For the text-containing cell, return its midpoint in [X, Y] coordinate format. 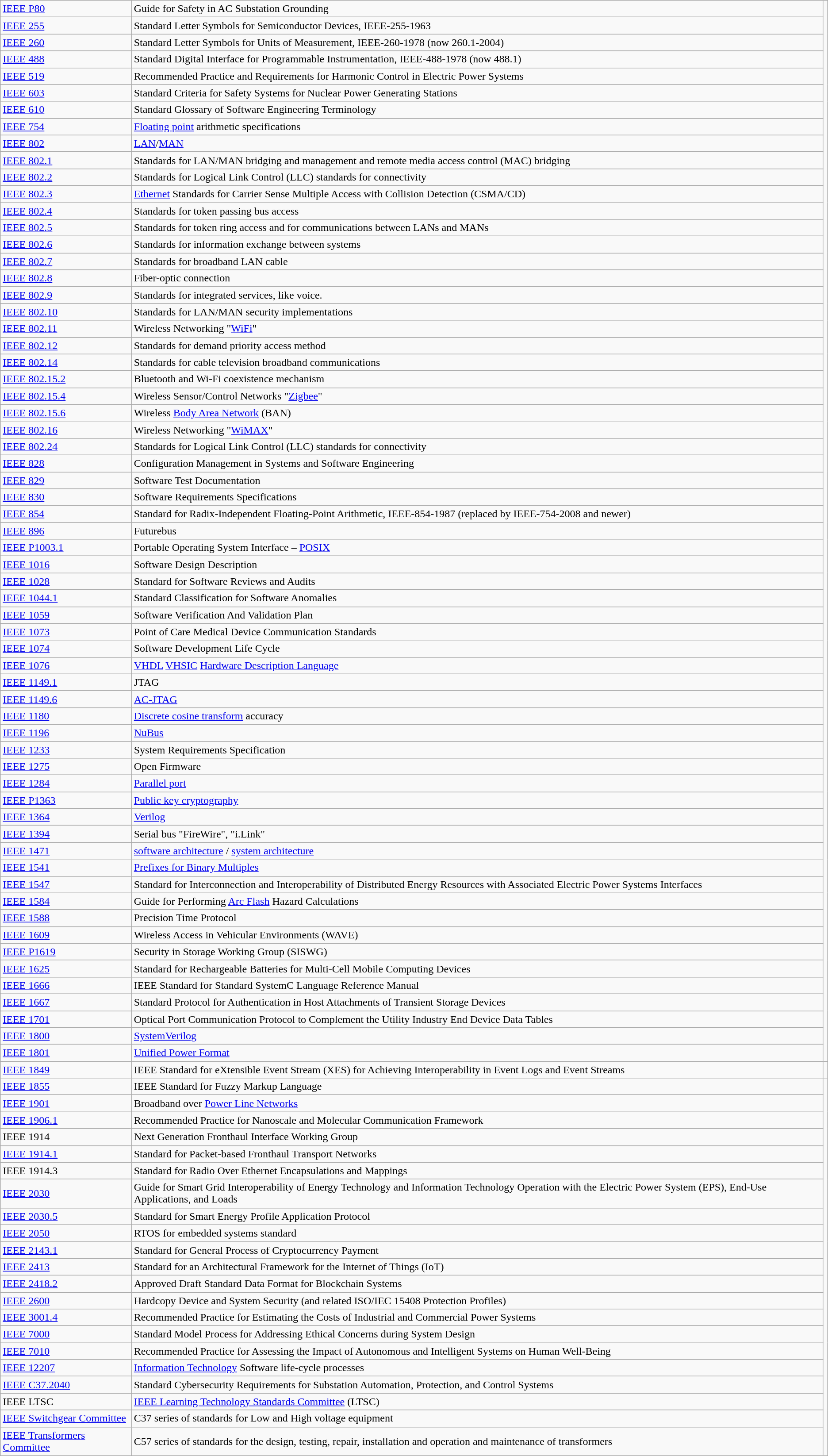
Standard Cybersecurity Requirements for Substation Automation, Protection, and Control Systems [477, 1385]
IEEE 802 [66, 143]
Wireless Networking "WiMAX" [477, 430]
IEEE P1619 [66, 952]
IEEE 2050 [66, 1233]
Software Requirements Specifications [477, 497]
IEEE 802.10 [66, 312]
IEEE 802.15.6 [66, 413]
IEEE 1284 [66, 784]
IEEE Switchgear Committee [66, 1418]
IEEE 2030.5 [66, 1216]
Ethernet Standards for Carrier Sense Multiple Access with Collision Detection (CSMA/CD) [477, 194]
IEEE 3001.4 [66, 1318]
IEEE 829 [66, 480]
IEEE 2600 [66, 1300]
IEEE P80 [66, 9]
IEEE 1701 [66, 1019]
Software Test Documentation [477, 480]
Next Generation Fronthaul Interface Working Group [477, 1137]
Standard for Smart Energy Profile Application Protocol [477, 1216]
IEEE 1073 [66, 632]
Standard for General Process of Cryptocurrency Payment [477, 1250]
NuBus [477, 733]
C37 series of standards for Low and High voltage equipment [477, 1418]
Standards for broadband LAN cable [477, 261]
Standard Letter Symbols for Semiconductor Devices, IEEE-255-1963 [477, 26]
IEEE 1541 [66, 868]
Software Verification And Validation Plan [477, 615]
IEEE P1363 [66, 800]
IEEE 1849 [66, 1070]
Standards for LAN/MAN bridging and management and remote media access control (MAC) bridging [477, 160]
IEEE 603 [66, 93]
IEEE 802.8 [66, 278]
C57 series of standards for the design, testing, repair, installation and operation and maintenance of transformers [477, 1441]
IEEE 802.2 [66, 177]
Configuration Management in Systems and Software Engineering [477, 463]
IEEE 1667 [66, 1002]
IEEE 854 [66, 514]
Verilog [477, 817]
Wireless Access in Vehicular Environments (WAVE) [477, 935]
Standards for cable television broadband communications [477, 362]
Precision Time Protocol [477, 918]
IEEE 1584 [66, 901]
IEEE 1149.6 [66, 699]
IEEE 1196 [66, 733]
Unified Power Format [477, 1053]
Standards for demand priority access method [477, 346]
IEEE 802.5 [66, 228]
Standards for integrated services, like voice. [477, 295]
Bluetooth and Wi-Fi coexistence mechanism [477, 379]
IEEE 1076 [66, 665]
IEEE 1547 [66, 884]
Information Technology Software life-cycle processes [477, 1368]
Broadband over Power Line Networks [477, 1103]
Discrete cosine transform accuracy [477, 716]
IEEE 1275 [66, 767]
IEEE 255 [66, 26]
Public key cryptography [477, 800]
IEEE 1028 [66, 581]
IEEE 896 [66, 531]
Standard for Rechargeable Batteries for Multi-Cell Mobile Computing Devices [477, 968]
IEEE 1044.1 [66, 598]
Wireless Networking "WiFi" [477, 329]
Standards for token passing bus access [477, 211]
IEEE 1625 [66, 968]
Parallel port [477, 784]
IEEE LTSC [66, 1402]
IEEE 802.9 [66, 295]
IEEE 1914 [66, 1137]
IEEE 1364 [66, 817]
SystemVerilog [477, 1036]
Security in Storage Working Group (SISWG) [477, 952]
IEEE 1914.3 [66, 1171]
IEEE 1906.1 [66, 1120]
Standards for information exchange between systems [477, 245]
IEEE 2418.2 [66, 1283]
IEEE 802.16 [66, 430]
IEEE Transformers Committee [66, 1441]
IEEE 802.24 [66, 446]
Recommended Practice for Estimating the Costs of Industrial and Commercial Power Systems [477, 1318]
System Requirements Specification [477, 750]
IEEE 1394 [66, 834]
IEEE 754 [66, 127]
IEEE 519 [66, 76]
Standard Model Process for Addressing Ethical Concerns during System Design [477, 1334]
Wireless Sensor/Control Networks "Zigbee" [477, 396]
IEEE 802.15.2 [66, 379]
Guide for Performing Arc Flash Hazard Calculations [477, 901]
IEEE 1180 [66, 716]
IEEE P1003.1 [66, 548]
IEEE 1666 [66, 985]
IEEE 802.12 [66, 346]
IEEE 1901 [66, 1103]
Prefixes for Binary Multiples [477, 868]
Serial bus "FireWire", "i.Link" [477, 834]
IEEE C37.2040 [66, 1385]
IEEE 610 [66, 110]
Futurebus [477, 531]
IEEE 12207 [66, 1368]
IEEE 2030 [66, 1194]
Optical Port Communication Protocol to Complement the Utility Industry End Device Data Tables [477, 1019]
Approved Draft Standard Data Format for Blockchain Systems [477, 1283]
IEEE 1800 [66, 1036]
IEEE 1588 [66, 918]
IEEE 802.4 [66, 211]
IEEE 7000 [66, 1334]
VHDL VHSIC Hardware Description Language [477, 665]
IEEE 7010 [66, 1351]
Portable Operating System Interface – POSIX [477, 548]
Wireless Body Area Network (BAN) [477, 413]
Standard for Packet-based Fronthaul Transport Networks [477, 1154]
IEEE 1855 [66, 1087]
IEEE Standard for Fuzzy Markup Language [477, 1087]
IEEE 1016 [66, 565]
Standards for LAN/MAN security implementations [477, 312]
IEEE 1074 [66, 649]
IEEE 488 [66, 59]
IEEE 828 [66, 463]
IEEE 1149.1 [66, 682]
Software Development Life Cycle [477, 649]
IEEE 802.14 [66, 362]
Open Firmware [477, 767]
IEEE 1914.1 [66, 1154]
Recommended Practice for Assessing the Impact of Autonomous and Intelligent Systems on Human Well-Being [477, 1351]
IEEE Standard for eXtensible Event Stream (XES) for Achieving Interoperability in Event Logs and Event Streams [477, 1070]
JTAG [477, 682]
Standard Digital Interface for Programmable Instrumentation, IEEE-488-1978 (now 488.1) [477, 59]
AC-JTAG [477, 699]
Standards for token ring access and for communications between LANs and MANs [477, 228]
IEEE 260 [66, 42]
IEEE 802.6 [66, 245]
Standard for Radio Over Ethernet Encapsulations and Mappings [477, 1171]
Standard Glossary of Software Engineering Terminology [477, 110]
Hardcopy Device and System Security (and related ISO/IEC 15408 Protection Profiles) [477, 1300]
Standard Criteria for Safety Systems for Nuclear Power Generating Stations [477, 93]
Floating point arithmetic specifications [477, 127]
LAN/MAN [477, 143]
Guide for Safety in AC Substation Grounding [477, 9]
IEEE Learning Technology Standards Committee (LTSC) [477, 1402]
Fiber-optic connection [477, 278]
Standard Letter Symbols for Units of Measurement, IEEE-260-1978 (now 260.1-2004) [477, 42]
Software Design Description [477, 565]
IEEE 802.3 [66, 194]
IEEE 802.7 [66, 261]
Point of Care Medical Device Communication Standards [477, 632]
IEEE 1471 [66, 851]
IEEE 2413 [66, 1267]
IEEE 2143.1 [66, 1250]
IEEE 830 [66, 497]
RTOS for embedded systems standard [477, 1233]
IEEE Standard for Standard SystemC Language Reference Manual [477, 985]
Standard Classification for Software Anomalies [477, 598]
software architecture / system architecture [477, 851]
Standard for Interconnection and Interoperability of Distributed Energy Resources with Associated Electric Power Systems Interfaces [477, 884]
Standard for Radix-Independent Floating-Point Arithmetic, IEEE-854-1987 (replaced by IEEE-754-2008 and newer) [477, 514]
Standard for Software Reviews and Audits [477, 581]
IEEE 802.11 [66, 329]
IEEE 802.1 [66, 160]
IEEE 1059 [66, 615]
Standard for an Architectural Framework for the Internet of Things (IoT) [477, 1267]
Recommended Practice for Nanoscale and Molecular Communication Framework [477, 1120]
IEEE 1801 [66, 1053]
Standard Protocol for Authentication in Host Attachments of Transient Storage Devices [477, 1002]
IEEE 1233 [66, 750]
IEEE 802.15.4 [66, 396]
IEEE 1609 [66, 935]
Recommended Practice and Requirements for Harmonic Control in Electric Power Systems [477, 76]
